Find where the given text appears and provide that cell's center as (X, Y) coordinate. 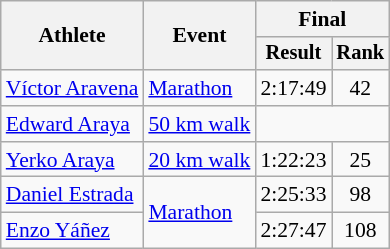
50 km walk (199, 124)
1:22:23 (293, 160)
Yerko Araya (72, 160)
2:27:47 (293, 231)
Event (199, 36)
25 (361, 160)
42 (361, 88)
Daniel Estrada (72, 195)
Enzo Yáñez (72, 231)
Athlete (72, 36)
2:17:49 (293, 88)
98 (361, 195)
Final (322, 19)
Rank (361, 54)
Result (293, 54)
108 (361, 231)
2:25:33 (293, 195)
20 km walk (199, 160)
Víctor Aravena (72, 88)
Edward Araya (72, 124)
